Detect which cell encompasses the target text, then output its [x, y] center coordinate. 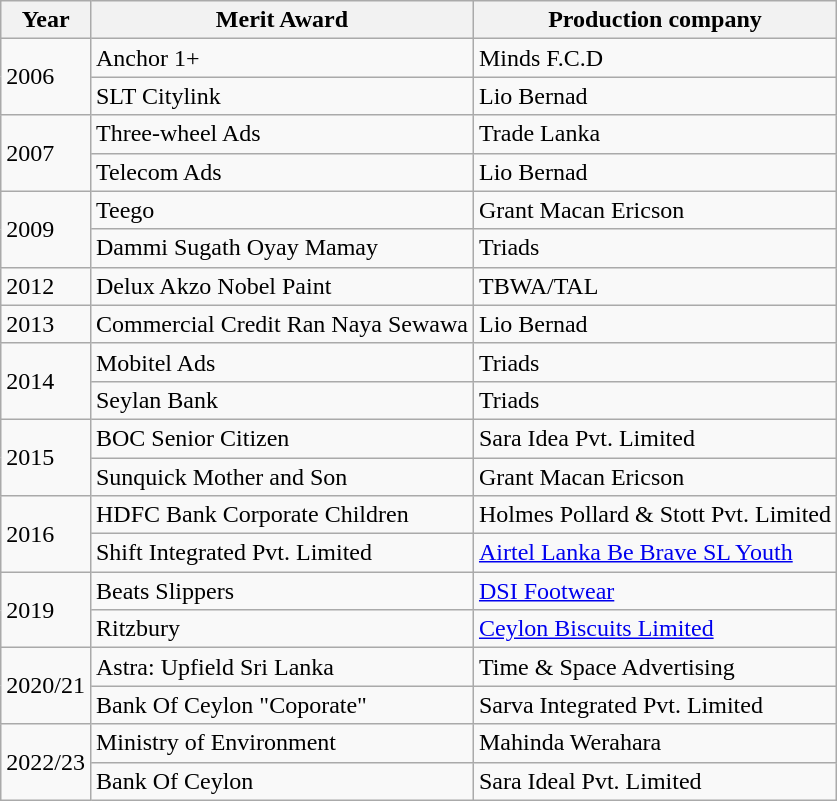
Sara Ideal Pvt. Limited [654, 781]
Shift Integrated Pvt. Limited [282, 553]
2015 [46, 457]
Holmes Pollard & Stott Pvt. Limited [654, 515]
Ceylon Biscuits Limited [654, 629]
2016 [46, 534]
2019 [46, 610]
Mobitel Ads [282, 362]
Delux Akzo Nobel Paint [282, 286]
2022/23 [46, 762]
HDFC Bank Corporate Children [282, 515]
Airtel Lanka Be Brave SL Youth [654, 553]
2013 [46, 324]
Production company [654, 20]
Seylan Bank [282, 400]
2020/21 [46, 686]
TBWA/TAL [654, 286]
Sara Idea Pvt. Limited [654, 438]
Merit Award [282, 20]
Bank Of Ceylon "Coporate" [282, 705]
Beats Slippers [282, 591]
Year [46, 20]
Telecom Ads [282, 172]
Commercial Credit Ran Naya Sewawa [282, 324]
Sarva Integrated Pvt. Limited [654, 705]
Ritzbury [282, 629]
Sunquick Mother and Son [282, 477]
Ministry of Environment [282, 743]
2012 [46, 286]
2014 [46, 381]
Teego [282, 210]
Astra: Upfield Sri Lanka [282, 667]
2006 [46, 77]
2009 [46, 229]
Dammi Sugath Oyay Mamay [282, 248]
Mahinda Werahara [654, 743]
Bank Of Ceylon [282, 781]
Three-wheel Ads [282, 134]
Time & Space Advertising [654, 667]
SLT Citylink [282, 96]
Trade Lanka [654, 134]
Anchor 1+ [282, 58]
Minds F.C.D [654, 58]
2007 [46, 153]
DSI Footwear [654, 591]
BOC Senior Citizen [282, 438]
